Determine the [x, y] coordinate at the center of the cell enclosing the given text.  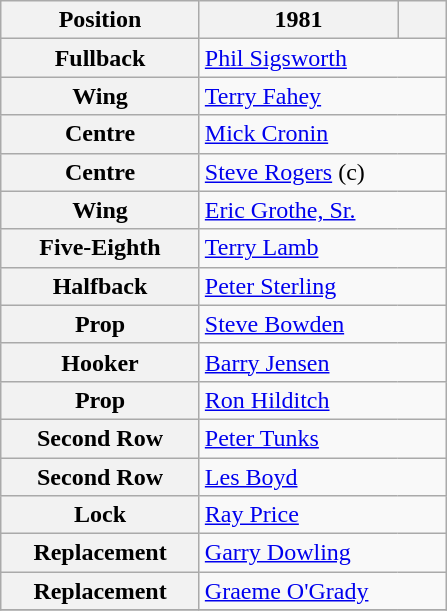
Halfback [100, 286]
Mick Cronin [322, 134]
Phil Sigsworth [322, 58]
Peter Sterling [322, 286]
Eric Grothe, Sr. [322, 210]
Peter Tunks [322, 438]
Fullback [100, 58]
Terry Lamb [322, 248]
Hooker [100, 362]
Five-Eighth [100, 248]
Position [100, 20]
Lock [100, 515]
Terry Fahey [322, 96]
Les Boyd [322, 477]
Steve Rogers (c) [322, 172]
Steve Bowden [322, 324]
Ray Price [322, 515]
Garry Dowling [322, 553]
Ron Hilditch [322, 400]
Barry Jensen [322, 362]
1981 [298, 20]
Graeme O'Grady [322, 591]
